From the cell containing the given text, extract its center point as (X, Y) coordinate. 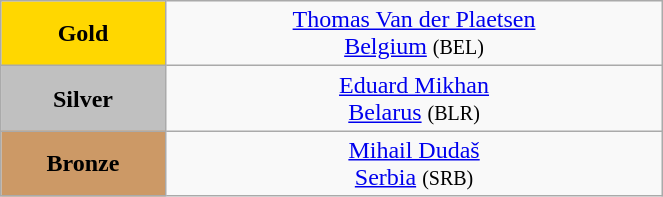
Silver (84, 98)
Eduard Mikhan Belarus (BLR) (414, 98)
Mihail Dudaš Serbia (SRB) (414, 164)
Bronze (84, 164)
Thomas Van der Plaetsen Belgium (BEL) (414, 34)
Gold (84, 34)
